From the cell containing the given text, extract its center point as (X, Y) coordinate. 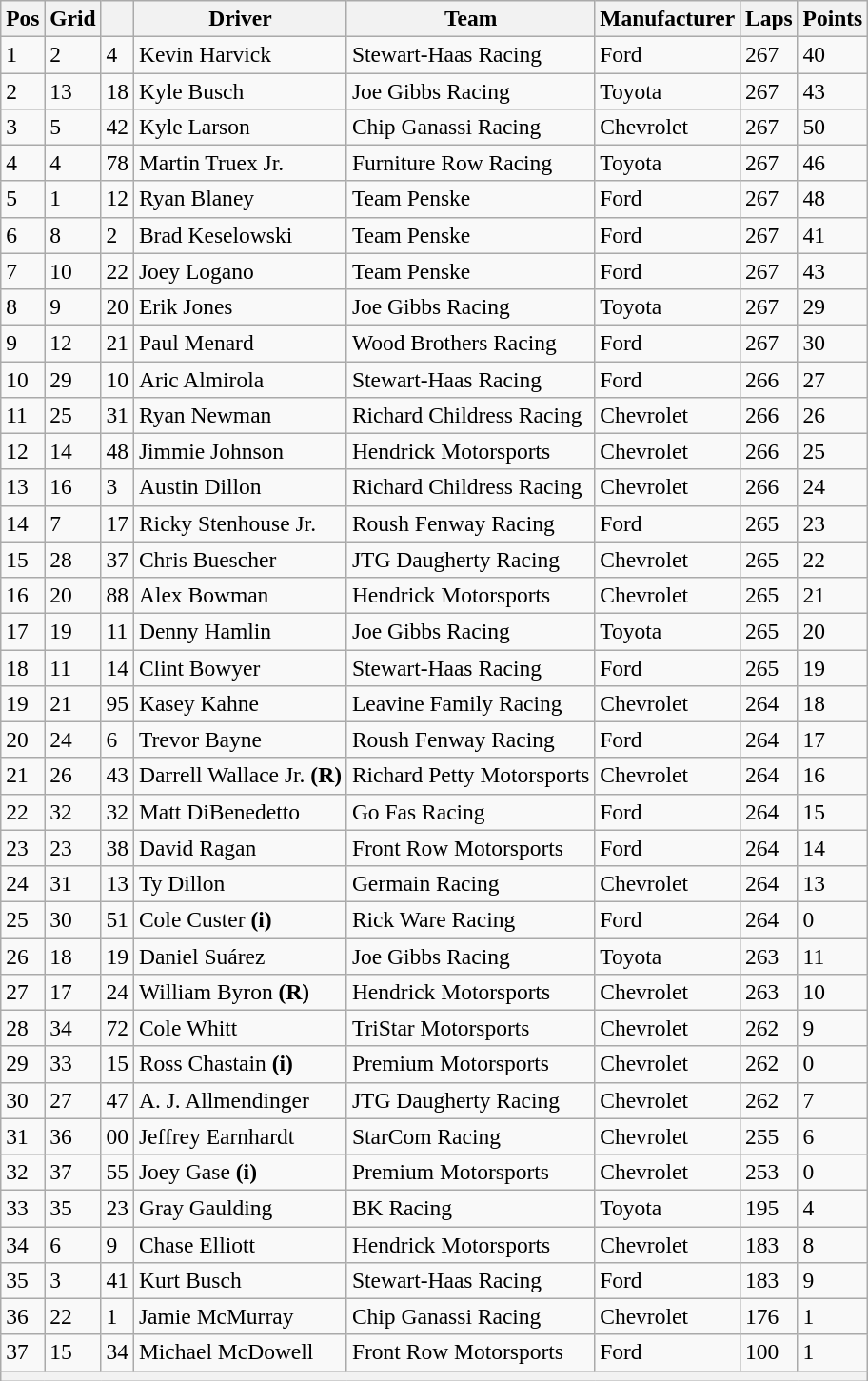
195 (769, 1208)
Cole Custer (i) (240, 919)
Trevor Bayne (240, 740)
Driver (240, 18)
Grid (72, 18)
Denny Hamlin (240, 631)
William Byron (R) (240, 992)
Martin Truex Jr. (240, 163)
StarCom Racing (470, 1136)
176 (769, 1316)
Erik Jones (240, 306)
Brad Keselowski (240, 235)
Ty Dillon (240, 883)
Daniel Suárez (240, 956)
Points (833, 18)
Ross Chastain (i) (240, 1064)
Richard Petty Motorsports (470, 776)
Joey Gase (i) (240, 1172)
Furniture Row Racing (470, 163)
TriStar Motorsports (470, 1028)
Chase Elliott (240, 1244)
Jimmie Johnson (240, 451)
51 (117, 919)
David Ragan (240, 848)
Go Fas Racing (470, 812)
255 (769, 1136)
Clint Bowyer (240, 667)
Kevin Harvick (240, 54)
Michael McDowell (240, 1352)
Kyle Larson (240, 127)
Kurt Busch (240, 1280)
100 (769, 1352)
Laps (769, 18)
Kasey Kahne (240, 703)
Aric Almirola (240, 379)
Manufacturer (668, 18)
Chris Buescher (240, 560)
88 (117, 595)
Ryan Newman (240, 415)
40 (833, 54)
46 (833, 163)
Pos (23, 18)
Rick Ware Racing (470, 919)
55 (117, 1172)
42 (117, 127)
Joey Logano (240, 271)
Jamie McMurray (240, 1316)
253 (769, 1172)
Gray Gaulding (240, 1208)
Jeffrey Earnhardt (240, 1136)
38 (117, 848)
72 (117, 1028)
Matt DiBenedetto (240, 812)
Austin Dillon (240, 487)
00 (117, 1136)
Kyle Busch (240, 90)
50 (833, 127)
Ricky Stenhouse Jr. (240, 523)
Darrell Wallace Jr. (R) (240, 776)
Germain Racing (470, 883)
Alex Bowman (240, 595)
Cole Whitt (240, 1028)
BK Racing (470, 1208)
Ryan Blaney (240, 199)
47 (117, 1100)
78 (117, 163)
Wood Brothers Racing (470, 343)
Team (470, 18)
A. J. Allmendinger (240, 1100)
Paul Menard (240, 343)
Leavine Family Racing (470, 703)
95 (117, 703)
